Pinpoint the cell where the given text exists, returning its (x, y) midpoint coordinate. 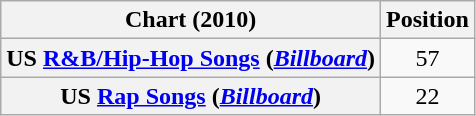
22 (428, 96)
Chart (2010) (191, 20)
US R&B/Hip-Hop Songs (Billboard) (191, 58)
Position (428, 20)
US Rap Songs (Billboard) (191, 96)
57 (428, 58)
